For the text-containing cell, return its midpoint in [X, Y] coordinate format. 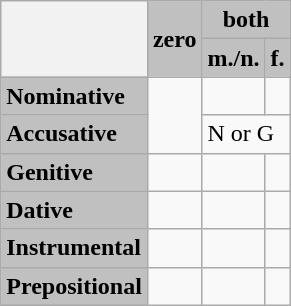
Dative [74, 210]
zero [174, 39]
Nominative [74, 96]
Prepositional [74, 286]
Instrumental [74, 248]
Accusative [74, 134]
both [246, 20]
m./n. [234, 58]
f. [278, 58]
N or G [246, 134]
Genitive [74, 172]
